From the cell containing the given text, extract its center point as (x, y) coordinate. 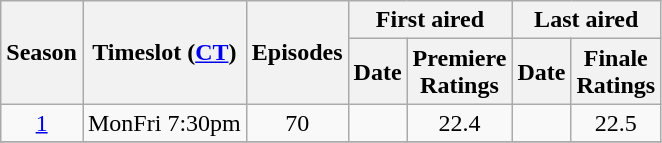
22.4 (460, 123)
22.5 (616, 123)
PremiereRatings (460, 72)
Last aired (586, 20)
FinaleRatings (616, 72)
1 (42, 123)
First aired (430, 20)
Episodes (297, 52)
Season (42, 52)
70 (297, 123)
MonFri 7:30pm (164, 123)
Timeslot (CT) (164, 52)
